Detect which cell encompasses the target text, then output its (x, y) center coordinate. 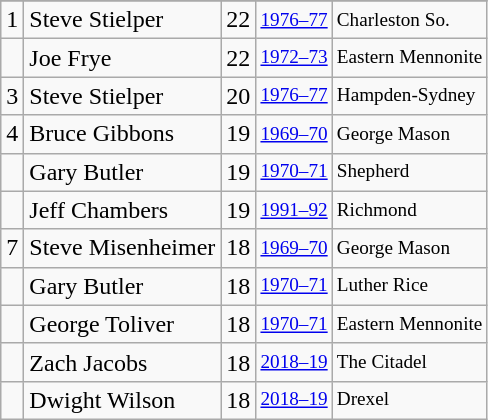
Bruce Gibbons (122, 134)
7 (12, 248)
George Toliver (122, 324)
Hampden-Sydney (410, 96)
Shepherd (410, 172)
4 (12, 134)
Richmond (410, 210)
Charleston So. (410, 20)
Jeff Chambers (122, 210)
Zach Jacobs (122, 362)
Dwight Wilson (122, 400)
20 (238, 96)
Joe Frye (122, 58)
Steve Misenheimer (122, 248)
Luther Rice (410, 286)
1972–73 (294, 58)
Drexel (410, 400)
1 (12, 20)
1991–92 (294, 210)
The Citadel (410, 362)
3 (12, 96)
